Locate the cell with the specified text and output its [X, Y] center coordinate. 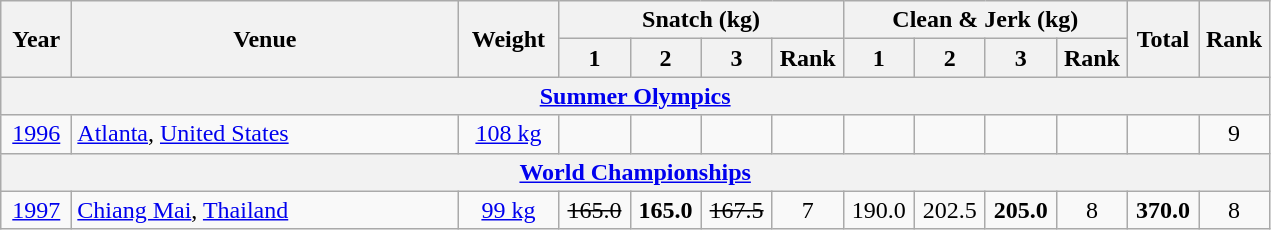
99 kg [508, 210]
Atlanta, United States [265, 134]
Weight [508, 39]
Total [1162, 39]
190.0 [878, 210]
Venue [265, 39]
1997 [36, 210]
205.0 [1020, 210]
World Championships [636, 172]
9 [1234, 134]
370.0 [1162, 210]
7 [808, 210]
1996 [36, 134]
Year [36, 39]
167.5 [736, 210]
Chiang Mai, Thailand [265, 210]
Clean & Jerk (kg) [985, 20]
Snatch (kg) [701, 20]
Summer Olympics [636, 96]
108 kg [508, 134]
202.5 [950, 210]
